Provide the (x, y) coordinate of the cell's center where the given text is located.  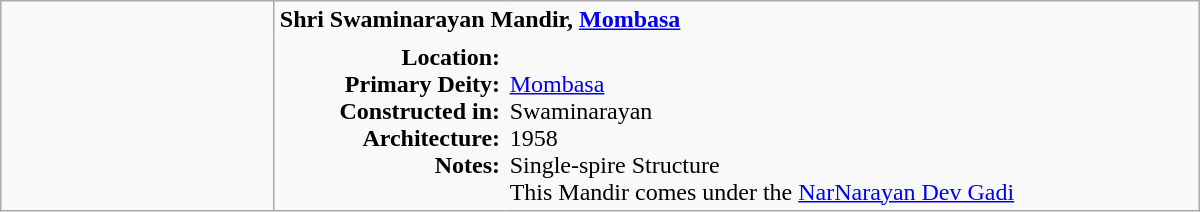
Mombasa Swaminarayan 1958 Single-spire Structure This Mandir comes under the NarNarayan Dev Gadi (852, 124)
Location:Primary Deity:Constructed in:Architecture:Notes: (390, 124)
Shri Swaminarayan Mandir, Mombasa (736, 20)
